Find where the given text appears and provide that cell's center as [X, Y] coordinate. 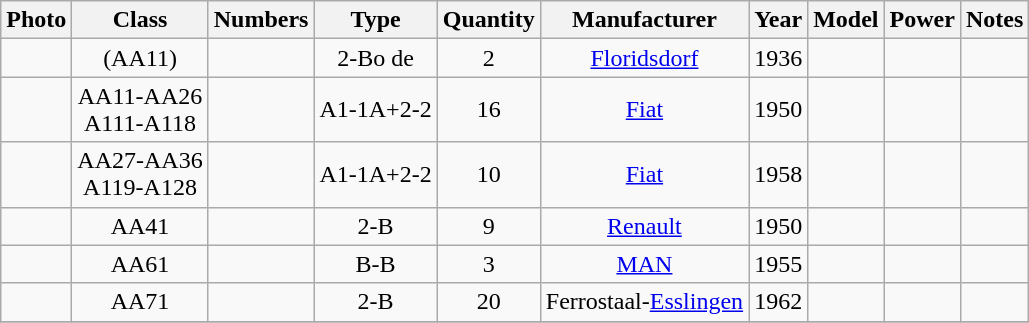
1962 [778, 302]
AA11-AA26A111-A118 [140, 110]
Model [846, 20]
(AA11) [140, 58]
2 [488, 58]
9 [488, 226]
1958 [778, 174]
Class [140, 20]
Type [376, 20]
Year [778, 20]
Numbers [261, 20]
2-Bo de [376, 58]
Manufacturer [644, 20]
B-B [376, 264]
16 [488, 110]
AA41 [140, 226]
20 [488, 302]
Renault [644, 226]
AA61 [140, 264]
1955 [778, 264]
10 [488, 174]
Notes [994, 20]
MAN [644, 264]
Quantity [488, 20]
AA71 [140, 302]
Power [922, 20]
1936 [778, 58]
AA27-AA36A119-A128 [140, 174]
Photo [36, 20]
Floridsdorf [644, 58]
Ferrostaal-Esslingen [644, 302]
3 [488, 264]
